Return the (X, Y) coordinate for the center point of the cell that contains the specified text.  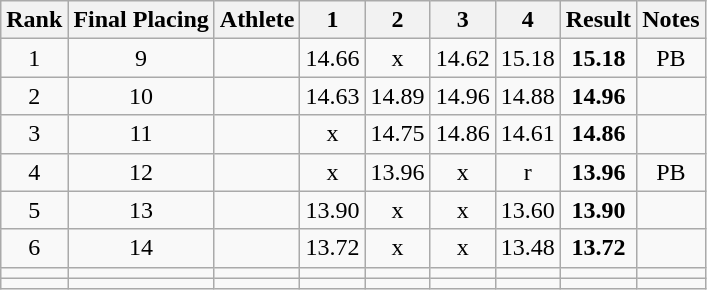
14.75 (398, 134)
5 (34, 210)
14 (141, 248)
Result (598, 20)
13.48 (528, 248)
6 (34, 248)
14.62 (462, 58)
14.61 (528, 134)
12 (141, 172)
13 (141, 210)
14.89 (398, 96)
14.88 (528, 96)
Athlete (257, 20)
13.60 (528, 210)
10 (141, 96)
Notes (671, 20)
14.66 (332, 58)
9 (141, 58)
14.63 (332, 96)
Final Placing (141, 20)
Rank (34, 20)
r (528, 172)
11 (141, 134)
